For the text-containing cell, return its midpoint in (X, Y) coordinate format. 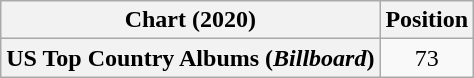
73 (427, 58)
Position (427, 20)
Chart (2020) (190, 20)
US Top Country Albums (Billboard) (190, 58)
